For the text-containing cell, return its midpoint in (X, Y) coordinate format. 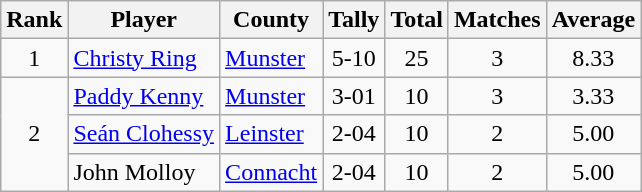
County (272, 20)
8.33 (594, 58)
Total (417, 20)
Rank (34, 20)
3-01 (354, 96)
Leinster (272, 134)
25 (417, 58)
Seán Clohessy (144, 134)
Player (144, 20)
Connacht (272, 172)
3.33 (594, 96)
5-10 (354, 58)
Tally (354, 20)
John Molloy (144, 172)
Paddy Kenny (144, 96)
Average (594, 20)
Christy Ring (144, 58)
Matches (497, 20)
1 (34, 58)
